Detect which cell encompasses the target text, then output its (X, Y) center coordinate. 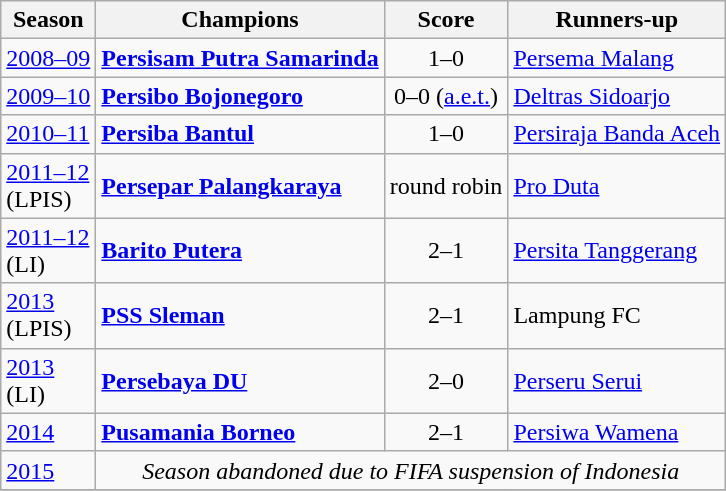
2009–10 (48, 96)
round robin (446, 186)
2–0 (446, 380)
Persita Tanggerang (617, 250)
Persiba Bantul (240, 134)
PSS Sleman (240, 316)
Persebaya DU (240, 380)
Barito Putera (240, 250)
Pusamania Borneo (240, 432)
2015 (48, 470)
Champions (240, 20)
2011–12(LI) (48, 250)
Persiraja Banda Aceh (617, 134)
Perseru Serui (617, 380)
Persibo Bojonegoro (240, 96)
2013(LPIS) (48, 316)
Deltras Sidoarjo (617, 96)
Lampung FC (617, 316)
Persisam Putra Samarinda (240, 58)
2011–12(LPIS) (48, 186)
2013(LI) (48, 380)
Persema Malang (617, 58)
Persiwa Wamena (617, 432)
0–0 (a.e.t.) (446, 96)
Runners-up (617, 20)
2014 (48, 432)
Season abandoned due to FIFA suspension of Indonesia (411, 470)
Pro Duta (617, 186)
Season (48, 20)
Persepar Palangkaraya (240, 186)
Score (446, 20)
2008–09 (48, 58)
2010–11 (48, 134)
